For the text-containing cell, return its midpoint in [x, y] coordinate format. 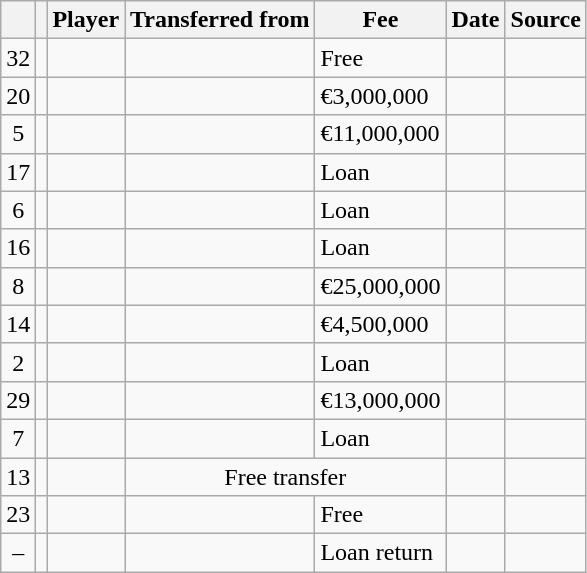
32 [18, 58]
€13,000,000 [380, 400]
17 [18, 172]
7 [18, 438]
€25,000,000 [380, 286]
€3,000,000 [380, 96]
Date [476, 20]
Fee [380, 20]
Loan return [380, 553]
13 [18, 477]
23 [18, 515]
Source [546, 20]
29 [18, 400]
5 [18, 134]
6 [18, 210]
€11,000,000 [380, 134]
€4,500,000 [380, 324]
Transferred from [220, 20]
20 [18, 96]
14 [18, 324]
16 [18, 248]
8 [18, 286]
Player [86, 20]
– [18, 553]
2 [18, 362]
Free transfer [286, 477]
